Extract the [x, y] coordinate from the center of the cell holding the provided text.  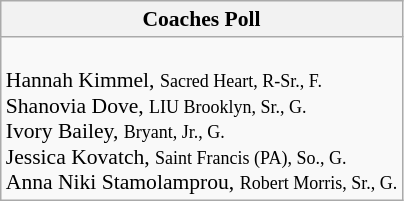
Coaches Poll [202, 19]
